Detect which cell encompasses the target text, then output its [X, Y] center coordinate. 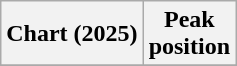
Chart (2025) [72, 34]
Peakposition [189, 34]
